Scan for the cell matching the given text and deliver its (X, Y) coordinate at center. 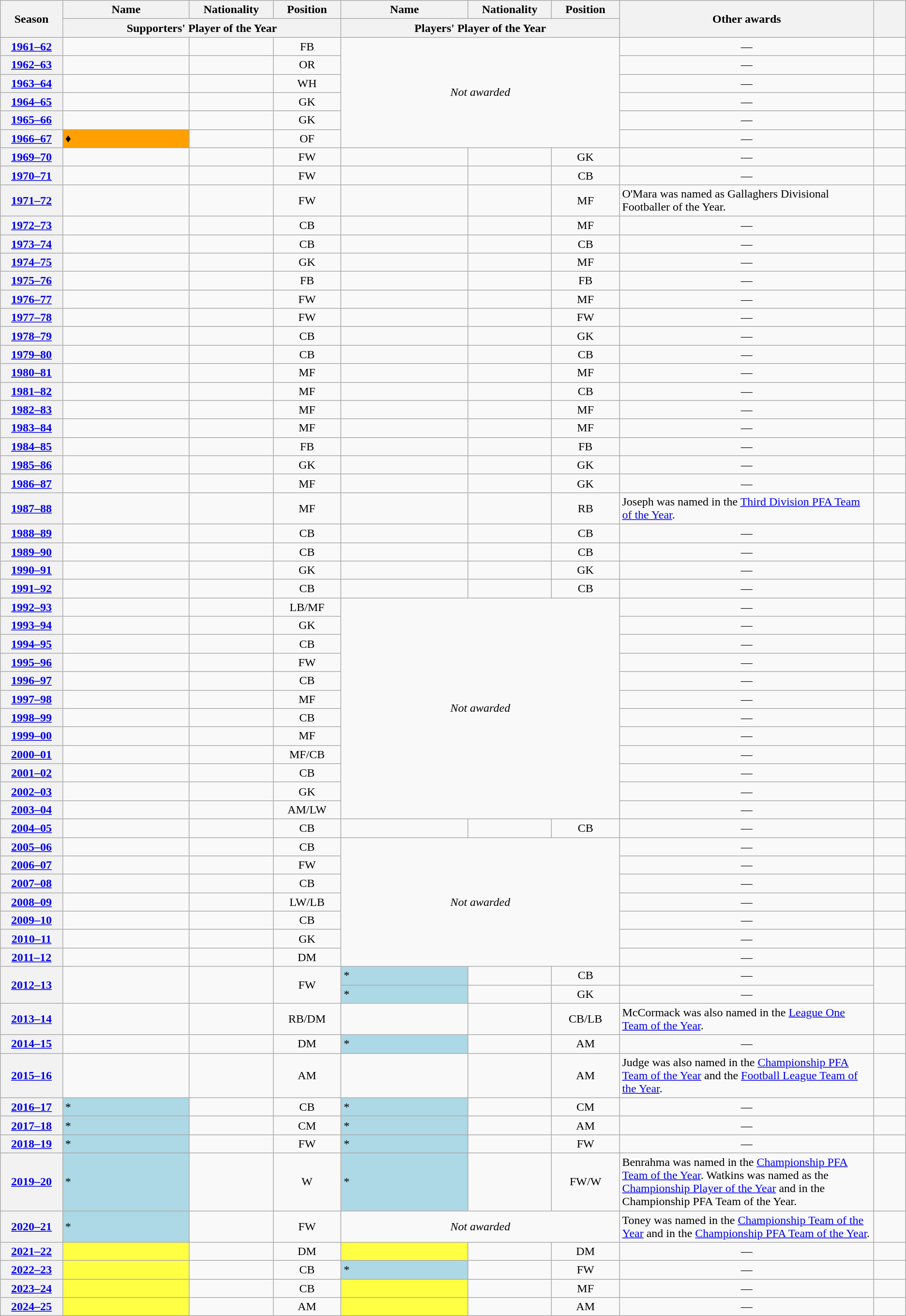
LW/LB (307, 902)
1962–63 (32, 65)
1963–64 (32, 83)
2015–16 (32, 1075)
1987–88 (32, 508)
2012–13 (32, 985)
1985–86 (32, 465)
2024–25 (32, 1307)
2004–05 (32, 828)
1998–99 (32, 718)
W (307, 1181)
AM/LW (307, 810)
OR (307, 65)
1982–83 (32, 410)
1983–84 (32, 428)
Joseph was named in the Third Division PFA Team of the Year. (747, 508)
2016–17 (32, 1107)
2021–22 (32, 1252)
LB/MF (307, 607)
1970–71 (32, 175)
1971–72 (32, 200)
1989–90 (32, 551)
2007–08 (32, 884)
2001–02 (32, 773)
McCormack was also named in the League One Team of the Year. (747, 1019)
2020–21 (32, 1226)
2006–07 (32, 865)
1981–82 (32, 391)
Supporters' Player of the Year (201, 28)
RB (586, 508)
2013–14 (32, 1019)
2002–03 (32, 791)
1999–00 (32, 736)
♦ (126, 138)
WH (307, 83)
1994–95 (32, 644)
1990–91 (32, 570)
Judge was also named in the Championship PFA Team of the Year and the Football League Team of the Year. (747, 1075)
Other awards (747, 19)
2011–12 (32, 957)
O'Mara was named as Gallaghers Divisional Footballer of the Year. (747, 200)
2023–24 (32, 1288)
2017–18 (32, 1125)
CB/LB (586, 1019)
1977–78 (32, 318)
1978–79 (32, 336)
2009–10 (32, 920)
Season (32, 19)
1996–97 (32, 681)
1997–98 (32, 699)
1965–66 (32, 120)
1972–73 (32, 225)
FW/W (586, 1181)
MF/CB (307, 754)
1966–67 (32, 138)
1969–70 (32, 157)
1964–65 (32, 102)
1993–94 (32, 626)
2022–23 (32, 1270)
1992–93 (32, 607)
1979–80 (32, 354)
1973–74 (32, 244)
1984–85 (32, 446)
2019–20 (32, 1181)
2000–01 (32, 754)
Players' Player of the Year (480, 28)
2005–06 (32, 847)
1974–75 (32, 262)
1991–92 (32, 589)
1976–77 (32, 299)
2010–11 (32, 939)
2018–19 (32, 1144)
1975–76 (32, 281)
2014–15 (32, 1044)
1961–62 (32, 46)
1988–89 (32, 533)
1986–87 (32, 483)
OF (307, 138)
RB/DM (307, 1019)
1980–81 (32, 373)
Toney was named in the Championship Team of the Year and in the Championship PFA Team of the Year. (747, 1226)
2003–04 (32, 810)
1995–96 (32, 662)
2008–09 (32, 902)
